From the cell containing the given text, extract its center point as [x, y] coordinate. 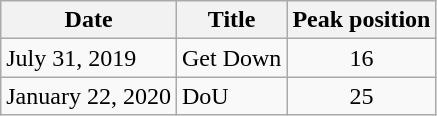
16 [362, 58]
Title [231, 20]
Peak position [362, 20]
DoU [231, 96]
Get Down [231, 58]
January 22, 2020 [89, 96]
Date [89, 20]
July 31, 2019 [89, 58]
25 [362, 96]
